Determine the (x, y) coordinate at the center of the cell enclosing the given text.  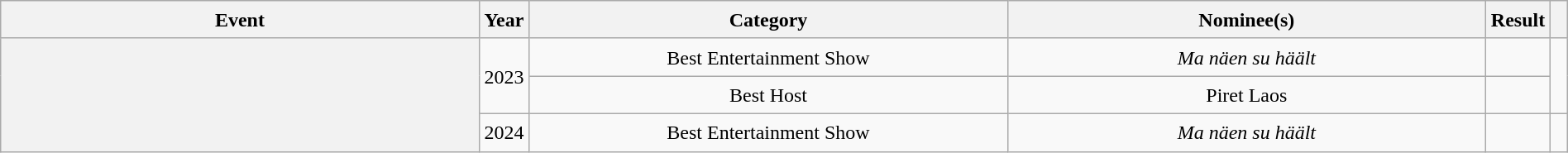
Nominee(s) (1246, 20)
Result (1518, 20)
Best Host (768, 95)
2024 (504, 132)
2023 (504, 76)
Category (768, 20)
Piret Laos (1246, 95)
Event (240, 20)
Year (504, 20)
